For the text-containing cell, return its midpoint in [X, Y] coordinate format. 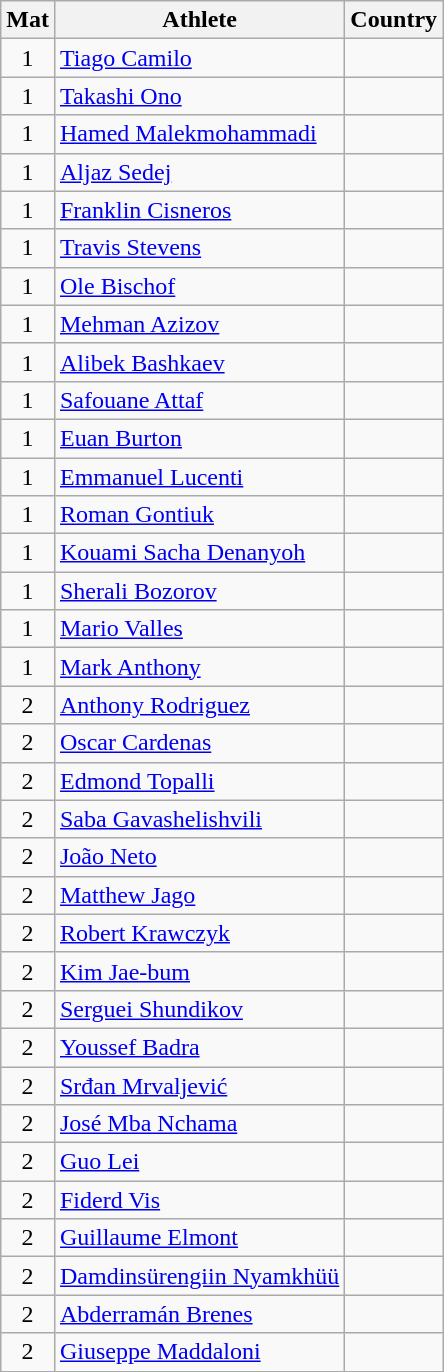
João Neto [199, 857]
Kim Jae-bum [199, 971]
Matthew Jago [199, 895]
Sherali Bozorov [199, 591]
Srđan Mrvaljević [199, 1085]
Edmond Topalli [199, 781]
Youssef Badra [199, 1047]
Hamed Malekmohammadi [199, 134]
Franklin Cisneros [199, 210]
Guo Lei [199, 1162]
Euan Burton [199, 438]
Mat [28, 20]
Mehman Azizov [199, 324]
Saba Gavashelishvili [199, 819]
Travis Stevens [199, 248]
José Mba Nchama [199, 1124]
Robert Krawczyk [199, 933]
Alibek Bashkaev [199, 362]
Emmanuel Lucenti [199, 477]
Athlete [199, 20]
Kouami Sacha Denanyoh [199, 553]
Oscar Cardenas [199, 743]
Guillaume Elmont [199, 1238]
Giuseppe Maddaloni [199, 1352]
Fiderd Vis [199, 1200]
Mario Valles [199, 629]
Ole Bischof [199, 286]
Serguei Shundikov [199, 1009]
Roman Gontiuk [199, 515]
Aljaz Sedej [199, 172]
Tiago Camilo [199, 58]
Safouane Attaf [199, 400]
Anthony Rodriguez [199, 705]
Abderramán Brenes [199, 1314]
Takashi Ono [199, 96]
Mark Anthony [199, 667]
Country [394, 20]
Damdinsürengiin Nyamkhüü [199, 1276]
